Determine the (X, Y) coordinate at the center of the cell enclosing the given text.  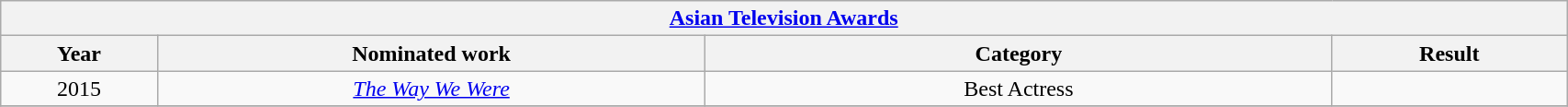
Category (1019, 53)
Nominated work (432, 53)
The Way We Were (432, 89)
Best Actress (1019, 89)
2015 (79, 89)
Result (1450, 53)
Asian Television Awards (784, 18)
Year (79, 53)
